Search for the cell housing the specified text and yield its (X, Y) center coordinate. 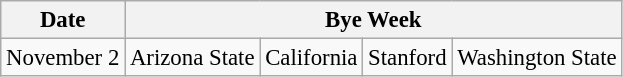
California (312, 58)
Arizona State (192, 58)
Washington State (537, 58)
Bye Week (374, 20)
Stanford (408, 58)
Date (63, 20)
November 2 (63, 58)
